Determine the [x, y] coordinate at the center of the cell enclosing the given text.  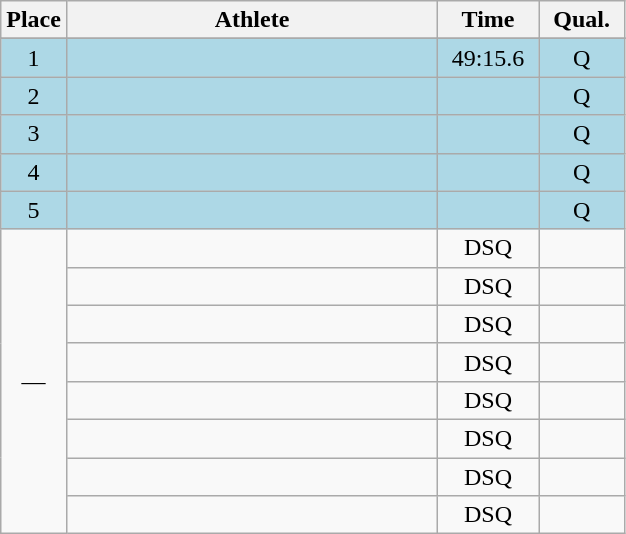
5 [34, 210]
— [34, 381]
1 [34, 58]
2 [34, 96]
49:15.6 [488, 58]
Place [34, 20]
Athlete [252, 20]
3 [34, 134]
Time [488, 20]
4 [34, 172]
Qual. [582, 20]
